Provide the [X, Y] coordinate of the cell's center where the given text is located.  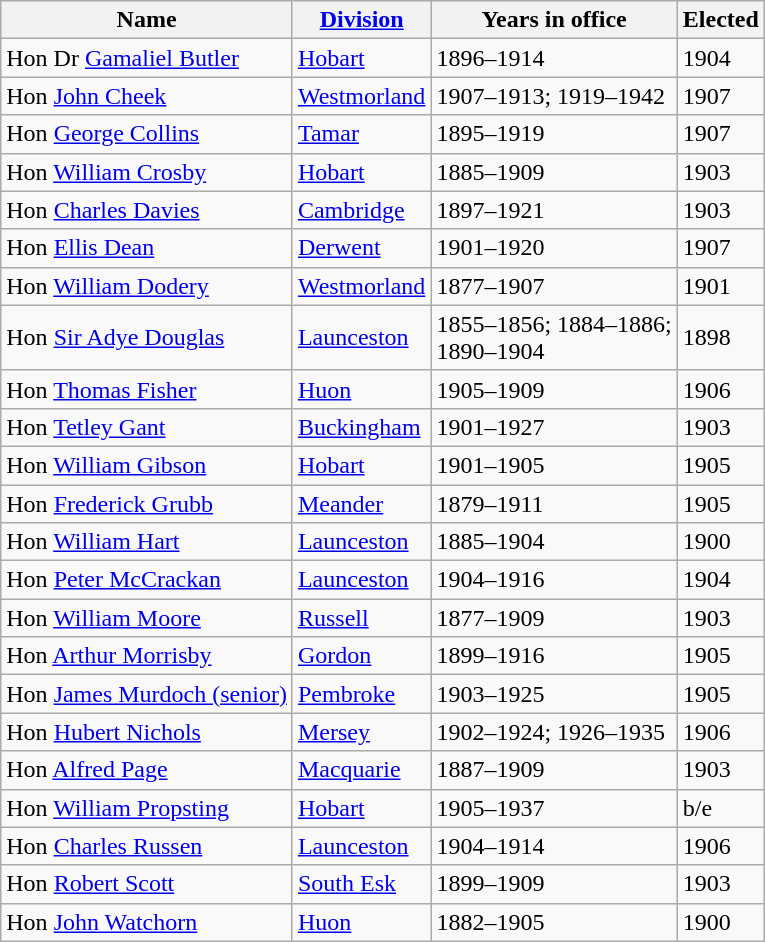
Hon Ellis Dean [147, 248]
Hon Frederick Grubb [147, 503]
1877–1907 [554, 286]
Tamar [361, 134]
1904–1914 [554, 846]
1902–1924; 1926–1935 [554, 732]
South Esk [361, 884]
1901–1920 [554, 248]
1897–1921 [554, 210]
Hon James Murdoch (senior) [147, 694]
Hon William Dodery [147, 286]
Hon George Collins [147, 134]
1896–1914 [554, 58]
Years in office [554, 20]
Hon William Moore [147, 618]
1907–1913; 1919–1942 [554, 96]
Pembroke [361, 694]
Mersey [361, 732]
Derwent [361, 248]
1877–1909 [554, 618]
Hon Robert Scott [147, 884]
Hon John Cheek [147, 96]
1882–1905 [554, 922]
1855–1856; 1884–1886;1890–1904 [554, 338]
Hon Thomas Fisher [147, 389]
Hon Dr Gamaliel Butler [147, 58]
1901–1927 [554, 427]
Cambridge [361, 210]
b/e [720, 808]
1899–1909 [554, 884]
1887–1909 [554, 770]
1904–1916 [554, 580]
1901–1905 [554, 465]
Hon William Propsting [147, 808]
Hon Arthur Morrisby [147, 656]
Hon John Watchorn [147, 922]
Hon Alfred Page [147, 770]
Hon William Gibson [147, 465]
Macquarie [361, 770]
Meander [361, 503]
1899–1916 [554, 656]
Hon Peter McCrackan [147, 580]
1895–1919 [554, 134]
1898 [720, 338]
Division [361, 20]
Hon William Crosby [147, 172]
Hon Hubert Nichols [147, 732]
Russell [361, 618]
1885–1909 [554, 172]
1903–1925 [554, 694]
Hon Sir Adye Douglas [147, 338]
1879–1911 [554, 503]
1901 [720, 286]
Elected [720, 20]
Buckingham [361, 427]
Hon Charles Russen [147, 846]
Hon William Hart [147, 542]
Gordon [361, 656]
1885–1904 [554, 542]
Name [147, 20]
Hon Charles Davies [147, 210]
1905–1909 [554, 389]
1905–1937 [554, 808]
Hon Tetley Gant [147, 427]
